Return the [X, Y] coordinate for the center point of the cell that contains the specified text.  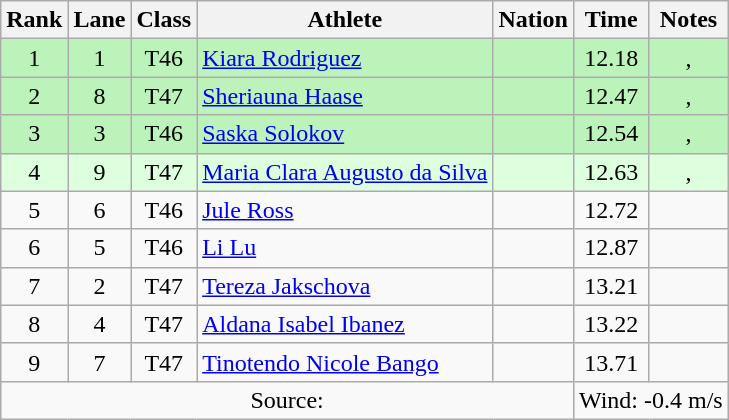
12.63 [610, 172]
Sheriauna Haase [345, 96]
12.87 [610, 248]
12.18 [610, 58]
Rank [34, 20]
Lane [100, 20]
Li Lu [345, 248]
13.21 [610, 286]
Time [610, 20]
12.47 [610, 96]
13.22 [610, 324]
13.71 [610, 362]
Class [164, 20]
Saska Solokov [345, 134]
Tinotendo Nicole Bango [345, 362]
Source: [288, 400]
Notes [688, 20]
Maria Clara Augusto da Silva [345, 172]
Nation [533, 20]
12.72 [610, 210]
Wind: -0.4 m/s [650, 400]
Kiara Rodriguez [345, 58]
Athlete [345, 20]
12.54 [610, 134]
Tereza Jakschova [345, 286]
Aldana Isabel Ibanez [345, 324]
Jule Ross [345, 210]
